Search for the cell housing the specified text and yield its [X, Y] center coordinate. 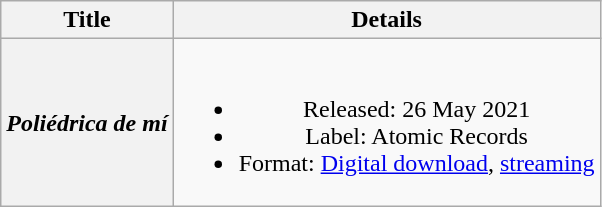
Title [87, 20]
Details [386, 20]
Poliédrica de mí [87, 122]
Released: 26 May 2021Label: Atomic RecordsFormat: Digital download, streaming [386, 122]
